Scan for the cell matching the given text and deliver its [X, Y] coordinate at center. 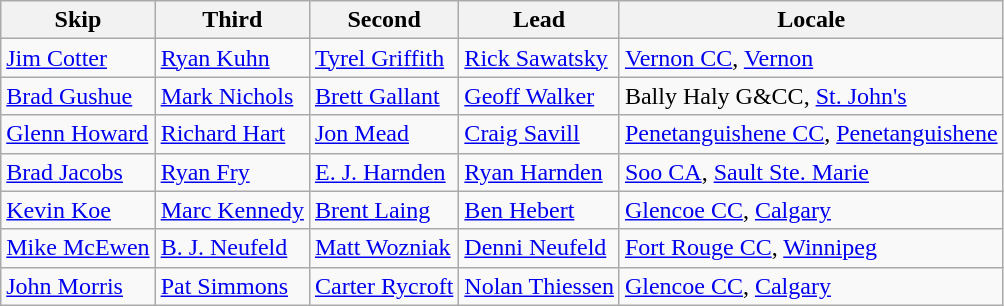
Craig Savill [540, 134]
Vernon CC, Vernon [811, 58]
Ben Hebert [540, 210]
Jim Cotter [78, 58]
Richard Hart [232, 134]
Geoff Walker [540, 96]
Second [384, 20]
Penetanguishene CC, Penetanguishene [811, 134]
Carter Rycroft [384, 286]
E. J. Harnden [384, 172]
Jon Mead [384, 134]
Soo CA, Sault Ste. Marie [811, 172]
Marc Kennedy [232, 210]
Mike McEwen [78, 248]
Ryan Kuhn [232, 58]
Rick Sawatsky [540, 58]
Denni Neufeld [540, 248]
Lead [540, 20]
Brad Gushue [78, 96]
Third [232, 20]
Matt Wozniak [384, 248]
Bally Haly G&CC, St. John's [811, 96]
Glenn Howard [78, 134]
Ryan Fry [232, 172]
Fort Rouge CC, Winnipeg [811, 248]
Nolan Thiessen [540, 286]
Locale [811, 20]
Ryan Harnden [540, 172]
Skip [78, 20]
Brett Gallant [384, 96]
B. J. Neufeld [232, 248]
Brad Jacobs [78, 172]
John Morris [78, 286]
Tyrel Griffith [384, 58]
Mark Nichols [232, 96]
Brent Laing [384, 210]
Pat Simmons [232, 286]
Kevin Koe [78, 210]
